Identify which cell holds the provided text, then report its (x, y) central coordinate. 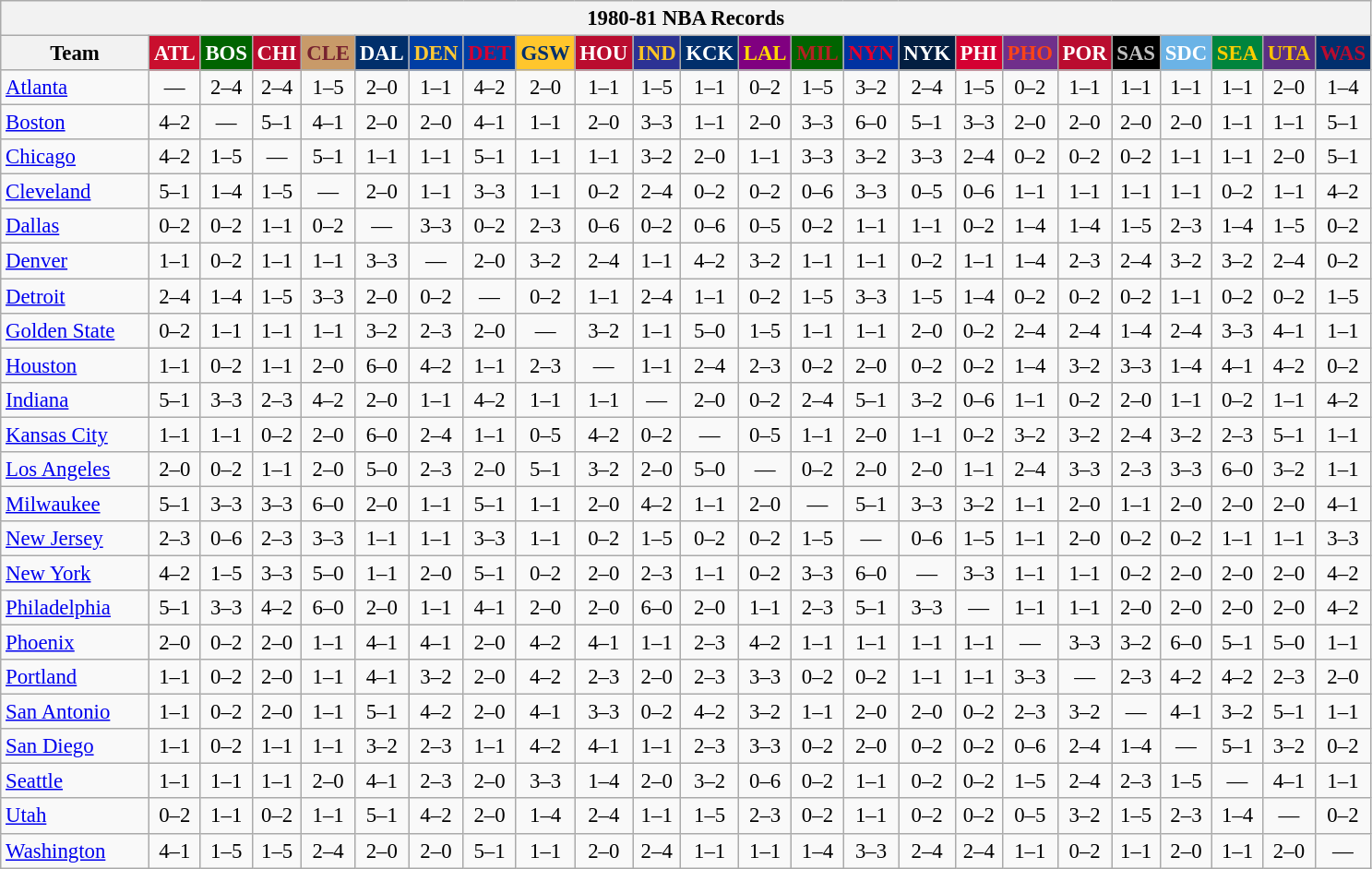
GSW (545, 54)
LAL (764, 54)
DEN (435, 54)
New Jersey (76, 539)
Team (76, 54)
ATL (174, 54)
San Diego (76, 746)
NYK (926, 54)
Golden State (76, 330)
Indiana (76, 399)
CLE (328, 54)
UTA (1288, 54)
CHI (277, 54)
BOS (226, 54)
Philadelphia (76, 608)
Dallas (76, 226)
HOU (603, 54)
Los Angeles (76, 470)
SEA (1238, 54)
Utah (76, 816)
New York (76, 573)
Houston (76, 365)
DET (489, 54)
Atlanta (76, 88)
Denver (76, 261)
Seattle (76, 781)
PHO (1030, 54)
Portland (76, 677)
DAL (382, 54)
Boston (76, 123)
MIL (817, 54)
Milwaukee (76, 504)
1980-81 NBA Records (686, 18)
San Antonio (76, 712)
PHI (978, 54)
WAS (1342, 54)
IND (657, 54)
Cleveland (76, 192)
Phoenix (76, 643)
Detroit (76, 296)
KCK (710, 54)
NYN (871, 54)
Washington (76, 851)
Kansas City (76, 434)
SDC (1186, 54)
Chicago (76, 157)
POR (1085, 54)
SAS (1136, 54)
